Pinpoint the cell where the given text exists, returning its [x, y] midpoint coordinate. 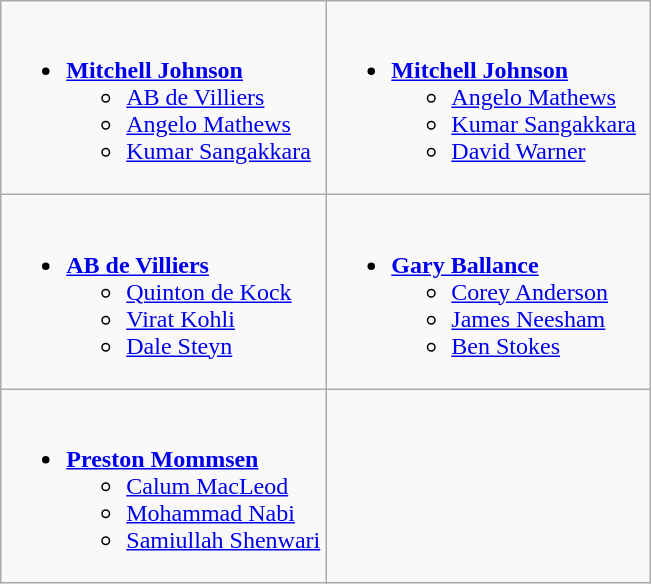
Mitchell Johnson AB de Villiers Angelo Mathews Kumar Sangakkara [164, 98]
AB de Villiers Quinton de Kock Virat Kohli Dale Steyn [164, 292]
Gary Ballance Corey Anderson James Neesham Ben Stokes [488, 292]
Preston Mommsen Calum MacLeod Mohammad Nabi Samiullah Shenwari [164, 486]
Mitchell Johnson Angelo Mathews Kumar Sangakkara David Warner [488, 98]
